Extract the [X, Y] coordinate from the center of the cell holding the provided text.  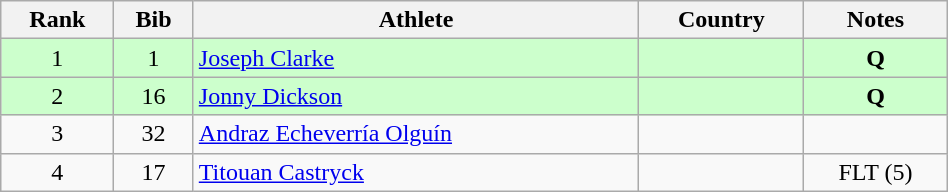
17 [154, 172]
3 [58, 134]
Andraz Echeverría Olguín [416, 134]
Jonny Dickson [416, 96]
Rank [58, 20]
2 [58, 96]
FLT (5) [876, 172]
Athlete [416, 20]
Notes [876, 20]
Titouan Castryck [416, 172]
Bib [154, 20]
4 [58, 172]
32 [154, 134]
16 [154, 96]
Joseph Clarke [416, 58]
Country [722, 20]
